Capture the cell that displays the provided text and extract its [X, Y] central coordinate. 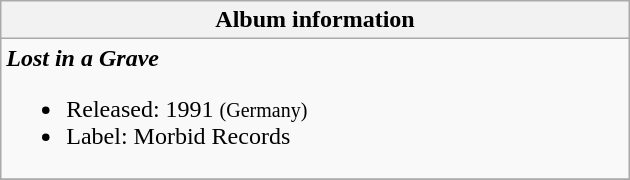
Lost in a GraveReleased: 1991 (Germany)Label: Morbid Records [315, 109]
Album information [315, 20]
